From the cell containing the given text, extract its center point as [x, y] coordinate. 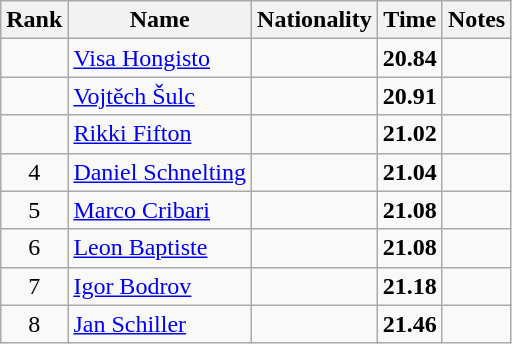
Visa Hongisto [160, 58]
Jan Schiller [160, 324]
Rikki Fifton [160, 134]
4 [34, 172]
Notes [476, 20]
21.04 [410, 172]
Daniel Schnelting [160, 172]
21.02 [410, 134]
Name [160, 20]
8 [34, 324]
Igor Bodrov [160, 286]
Rank [34, 20]
7 [34, 286]
20.91 [410, 96]
21.46 [410, 324]
20.84 [410, 58]
Vojtěch Šulc [160, 96]
5 [34, 210]
Marco Cribari [160, 210]
21.18 [410, 286]
Time [410, 20]
Nationality [315, 20]
6 [34, 248]
Leon Baptiste [160, 248]
